Output the (X, Y) coordinate of the center of the cell containing the given text.  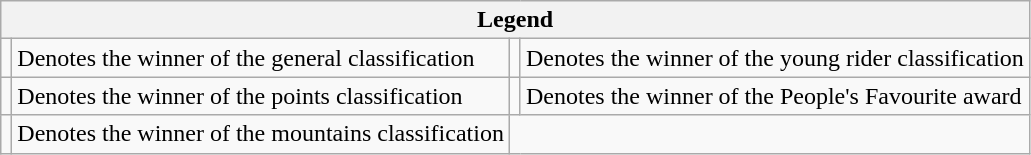
Denotes the winner of the young rider classification (774, 58)
Denotes the winner of the mountains classification (261, 134)
Denotes the winner of the People's Favourite award (774, 96)
Denotes the winner of the general classification (261, 58)
Legend (516, 20)
Denotes the winner of the points classification (261, 96)
